Identify which cell holds the provided text, then report its (X, Y) central coordinate. 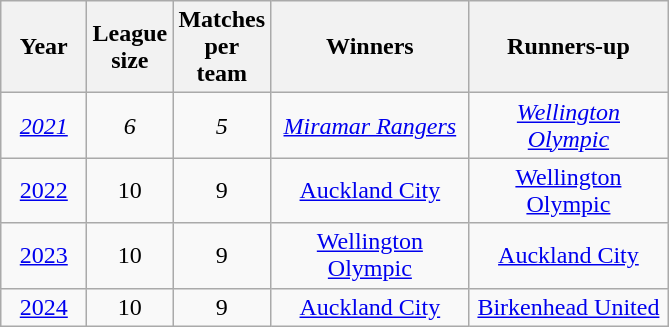
Matches per team (222, 47)
6 (130, 126)
2024 (44, 307)
Winners (370, 47)
League size (130, 47)
Miramar Rangers (370, 126)
Year (44, 47)
Birkenhead United (568, 307)
2023 (44, 256)
Runners-up (568, 47)
2021 (44, 126)
2022 (44, 190)
5 (222, 126)
